Return (X, Y) of the center of cell containing provided text 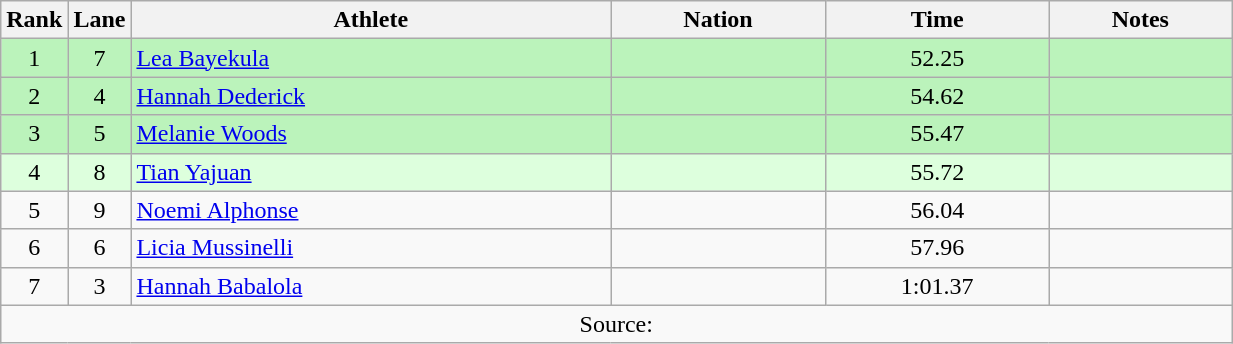
54.62 (937, 96)
8 (100, 172)
57.96 (937, 248)
Time (937, 20)
Hannah Babalola (371, 286)
Hannah Dederick (371, 96)
55.72 (937, 172)
Rank (34, 20)
Tian Yajuan (371, 172)
Lea Bayekula (371, 58)
55.47 (937, 134)
1:01.37 (937, 286)
9 (100, 210)
1 (34, 58)
Noemi Alphonse (371, 210)
Nation (718, 20)
Lane (100, 20)
2 (34, 96)
Source: (616, 324)
56.04 (937, 210)
Melanie Woods (371, 134)
52.25 (937, 58)
Licia Mussinelli (371, 248)
Athlete (371, 20)
Notes (1140, 20)
